Detect which cell encompasses the target text, then output its [x, y] center coordinate. 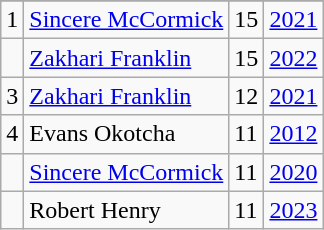
Robert Henry [126, 210]
2022 [294, 58]
2012 [294, 134]
4 [12, 134]
1 [12, 20]
3 [12, 96]
12 [246, 96]
Evans Okotcha [126, 134]
2023 [294, 210]
2020 [294, 172]
